Find where the given text appears and provide that cell's center as (x, y) coordinate. 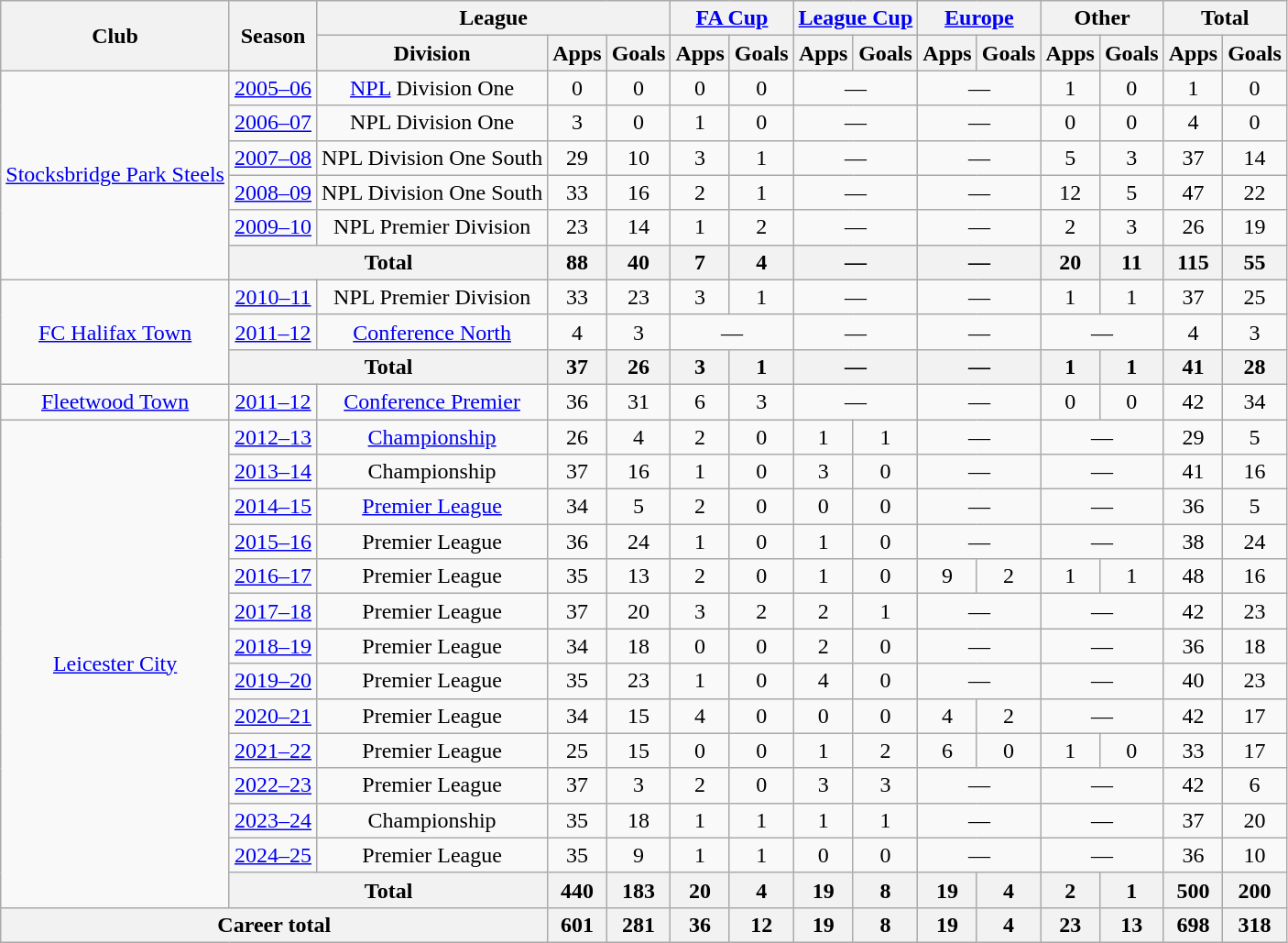
2024–25 (273, 855)
Conference Premier (432, 401)
2010–11 (273, 297)
601 (577, 925)
281 (639, 925)
Division (432, 53)
2005–06 (273, 88)
2021–22 (273, 751)
2012–13 (273, 437)
2007–08 (273, 158)
Conference North (432, 332)
200 (1255, 890)
2013–14 (273, 472)
2023–24 (273, 820)
11 (1131, 262)
2017–18 (273, 611)
2008–09 (273, 192)
318 (1255, 925)
88 (577, 262)
Europe (979, 18)
2014–15 (273, 507)
Leicester City (115, 663)
2016–17 (273, 576)
Stocksbridge Park Steels (115, 175)
7 (700, 262)
47 (1193, 192)
2009–10 (273, 227)
2020–21 (273, 716)
28 (1255, 367)
55 (1255, 262)
League Cup (856, 18)
2015–16 (273, 542)
440 (577, 890)
183 (639, 890)
Club (115, 36)
FC Halifax Town (115, 332)
Season (273, 36)
2018–19 (273, 646)
2006–07 (273, 123)
2022–23 (273, 785)
22 (1255, 192)
Fleetwood Town (115, 401)
FA Cup (732, 18)
38 (1193, 542)
698 (1193, 925)
500 (1193, 890)
31 (639, 401)
League (494, 18)
Other (1102, 18)
48 (1193, 576)
Career total (275, 925)
2019–20 (273, 681)
115 (1193, 262)
